Pinpoint the cell where the given text exists, returning its (x, y) midpoint coordinate. 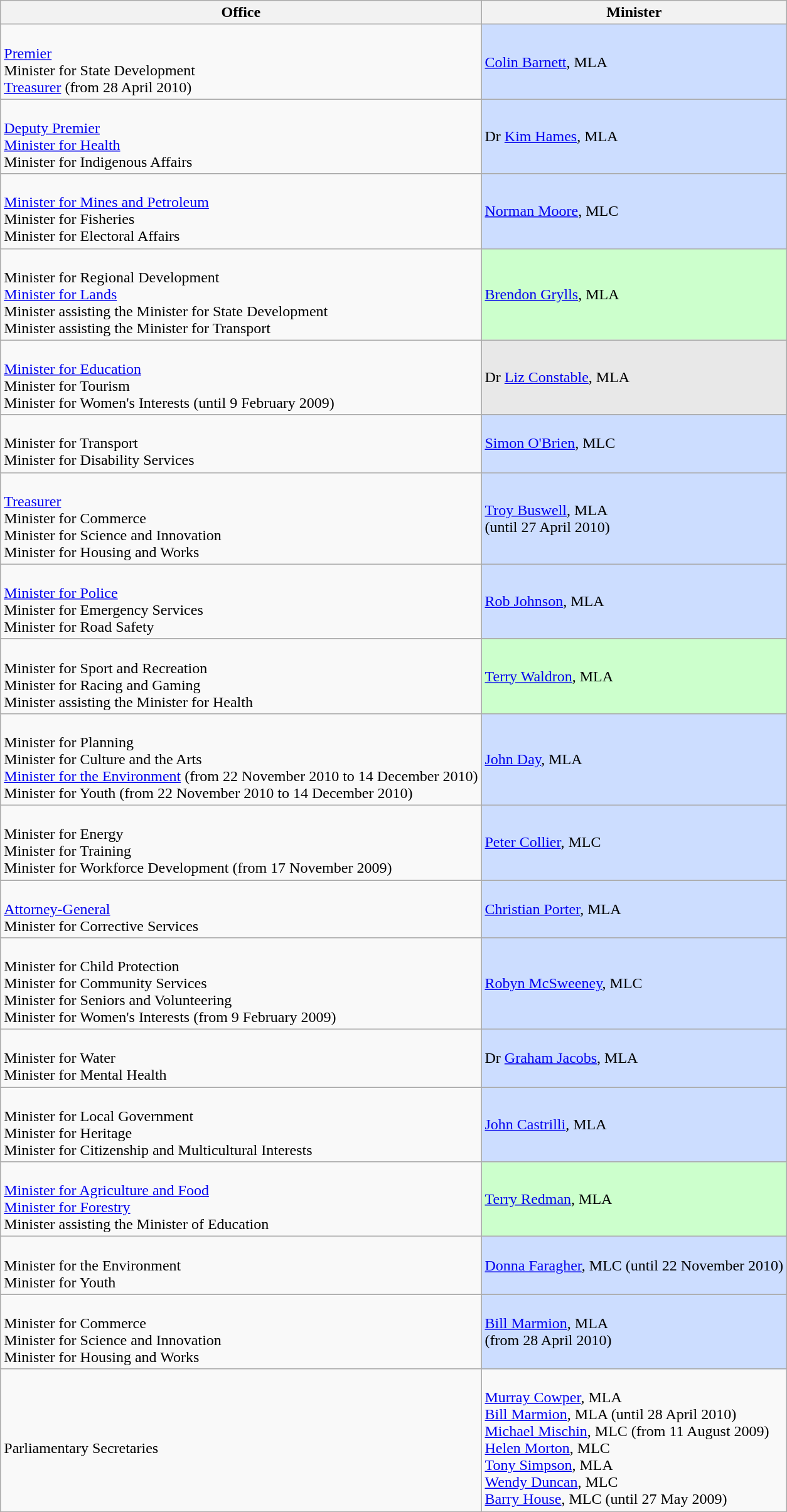
Dr Liz Constable, MLA (634, 378)
Simon O'Brien, MLC (634, 444)
Minister for Education Minister for Tourism Minister for Women's Interests (until 9 February 2009) (241, 378)
Bill Marmion, MLA(from 28 April 2010) (634, 1331)
Parliamentary Secretaries (241, 1440)
John Day, MLA (634, 759)
Minister for Agriculture and Food Minister for Forestry Minister assisting the Minister of Education (241, 1200)
Peter Collier, MLC (634, 842)
Colin Barnett, MLA (634, 61)
Treasurer Minister for Commerce Minister for Science and Innovation Minister for Housing and Works (241, 518)
Office (241, 13)
Minister for Water Minister for Mental Health (241, 1058)
Norman Moore, MLC (634, 211)
Premier Minister for State Development Treasurer (from 28 April 2010) (241, 61)
Dr Graham Jacobs, MLA (634, 1058)
Minister for the Environment Minister for Youth (241, 1265)
Terry Waldron, MLA (634, 676)
Minister for Police Minister for Emergency Services Minister for Road Safety (241, 601)
Minister for Local Government Minister for Heritage Minister for Citizenship and Multicultural Interests (241, 1124)
Minister for Energy Minister for Training Minister for Workforce Development (from 17 November 2009) (241, 842)
Minister (634, 13)
Christian Porter, MLA (634, 908)
Terry Redman, MLA (634, 1200)
John Castrilli, MLA (634, 1124)
Minister for Mines and Petroleum Minister for Fisheries Minister for Electoral Affairs (241, 211)
Rob Johnson, MLA (634, 601)
Robyn McSweeney, MLC (634, 984)
Minister for Commerce Minister for Science and Innovation Minister for Housing and Works (241, 1331)
Attorney-General Minister for Corrective Services (241, 908)
Donna Faragher, MLC (until 22 November 2010) (634, 1265)
Brendon Grylls, MLA (634, 294)
Minister for Sport and Recreation Minister for Racing and Gaming Minister assisting the Minister for Health (241, 676)
Deputy Premier Minister for Health Minister for Indigenous Affairs (241, 137)
Dr Kim Hames, MLA (634, 137)
Minister for Transport Minister for Disability Services (241, 444)
Troy Buswell, MLA(until 27 April 2010) (634, 518)
